From the cell containing the given text, extract its center point as (x, y) coordinate. 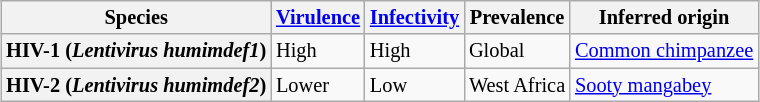
Infectivity (414, 17)
Prevalence (517, 17)
HIV-1 (Lentivirus humimdef1) (136, 51)
Low (414, 85)
Sooty mangabey (664, 85)
Common chimpanzee (664, 51)
Species (136, 17)
Lower (318, 85)
Virulence (318, 17)
HIV-2 (Lentivirus humimdef2) (136, 85)
Global (517, 51)
Inferred origin (664, 17)
West Africa (517, 85)
